Determine the [X, Y] coordinate at the center of the cell enclosing the given text.  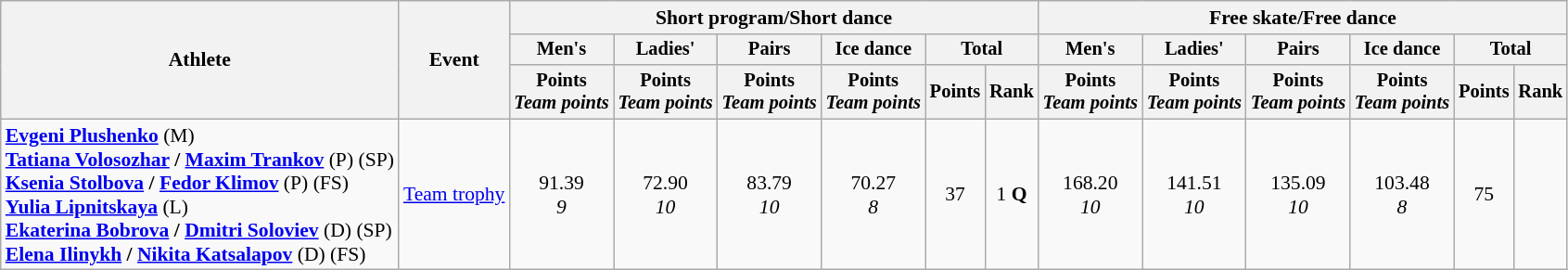
103.488 [1402, 195]
Free skate/Free dance [1303, 18]
83.7910 [770, 195]
Athlete [200, 59]
70.278 [873, 195]
Short program/Short dance [773, 18]
135.0910 [1298, 195]
Event [454, 59]
168.2010 [1090, 195]
1 Q [1012, 195]
37 [955, 195]
72.9010 [666, 195]
141.5110 [1194, 195]
Team trophy [454, 195]
91.399 [561, 195]
75 [1484, 195]
